Locate the cell with the specified text and output its [x, y] center coordinate. 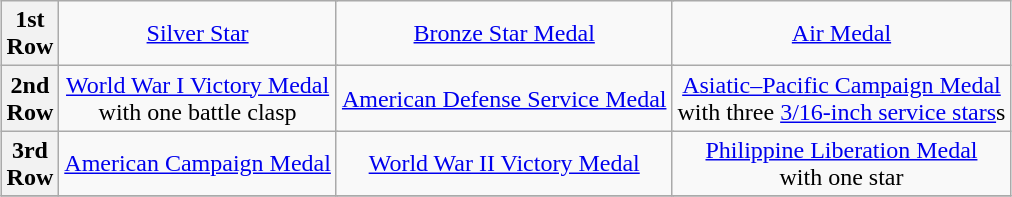
Philippine Liberation Medal with one star [842, 164]
Bronze Star Medal [504, 34]
Silver Star [198, 34]
Air Medal [842, 34]
World War I Victory Medal with one battle clasp [198, 98]
World War II Victory Medal [504, 164]
American Campaign Medal [198, 164]
1st Row [30, 34]
2nd Row [30, 98]
Asiatic–Pacific Campaign Medal with three 3/16-inch service starss [842, 98]
3rd Row [30, 164]
American Defense Service Medal [504, 98]
